Scan for the cell matching the given text and deliver its [X, Y] coordinate at center. 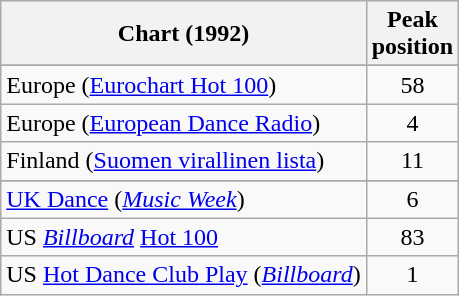
Chart (1992) [184, 34]
UK Dance (Music Week) [184, 199]
Peakposition [412, 34]
US Hot Dance Club Play (Billboard) [184, 275]
US Billboard Hot 100 [184, 237]
58 [412, 85]
6 [412, 199]
Europe (European Dance Radio) [184, 123]
Finland (Suomen virallinen lista) [184, 161]
11 [412, 161]
4 [412, 123]
Europe (Eurochart Hot 100) [184, 85]
83 [412, 237]
1 [412, 275]
